Output the [X, Y] coordinate of the center of the cell containing the given text.  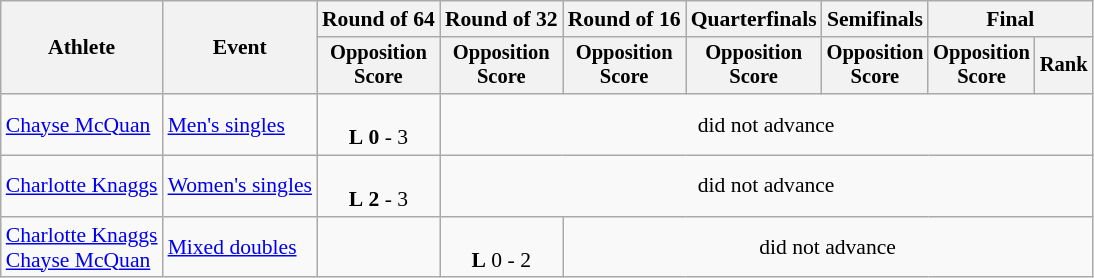
Final [1010, 19]
Semifinals [876, 19]
Rank [1064, 66]
Round of 64 [378, 19]
Event [240, 48]
Women's singles [240, 186]
Mixed doubles [240, 248]
Chayse McQuan [82, 124]
Athlete [82, 48]
Charlotte Knaggs [82, 186]
Men's singles [240, 124]
Quarterfinals [754, 19]
L 0 - 2 [502, 248]
L 2 - 3 [378, 186]
Round of 16 [624, 19]
Charlotte Knaggs Chayse McQuan [82, 248]
Round of 32 [502, 19]
L 0 - 3 [378, 124]
